Determine the [X, Y] coordinate at the center of the cell enclosing the given text.  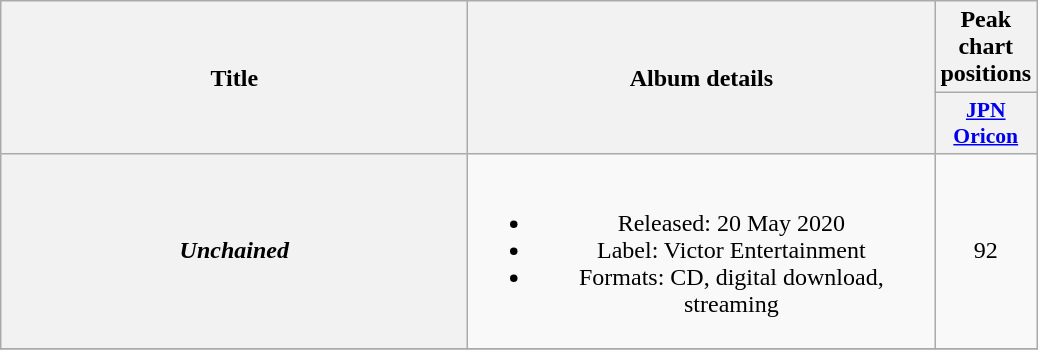
Unchained [234, 251]
Released: 20 May 2020Label: Victor EntertainmentFormats: CD, digital download, streaming [702, 251]
Title [234, 78]
JPNOricon [986, 124]
Album details [702, 78]
Peakchartpositions [986, 47]
92 [986, 251]
